Return the [X, Y] coordinate for the center point of the cell that contains the specified text.  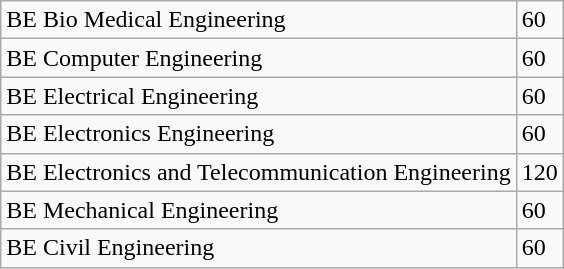
BE Computer Engineering [258, 58]
BE Civil Engineering [258, 248]
BE Bio Medical Engineering [258, 20]
BE Electronics Engineering [258, 134]
BE Electronics and Telecommunication Engineering [258, 172]
BE Electrical Engineering [258, 96]
BE Mechanical Engineering [258, 210]
120 [540, 172]
